Search for the cell housing the specified text and yield its [X, Y] center coordinate. 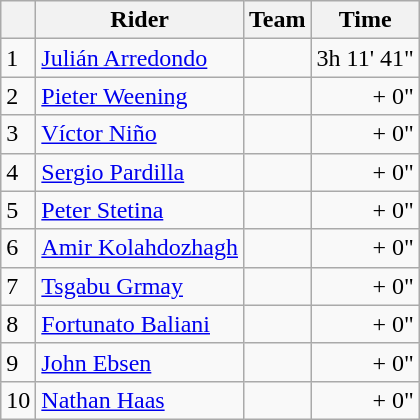
Peter Stetina [140, 210]
4 [18, 172]
5 [18, 210]
Julián Arredondo [140, 58]
Tsgabu Grmay [140, 286]
Sergio Pardilla [140, 172]
Fortunato Baliani [140, 324]
7 [18, 286]
John Ebsen [140, 362]
10 [18, 400]
Time [365, 20]
3h 11' 41" [365, 58]
Amir Kolahdozhagh [140, 248]
3 [18, 134]
Pieter Weening [140, 96]
8 [18, 324]
Nathan Haas [140, 400]
Team [277, 20]
2 [18, 96]
1 [18, 58]
Rider [140, 20]
6 [18, 248]
9 [18, 362]
Víctor Niño [140, 134]
